Search for the cell housing the specified text and yield its (X, Y) center coordinate. 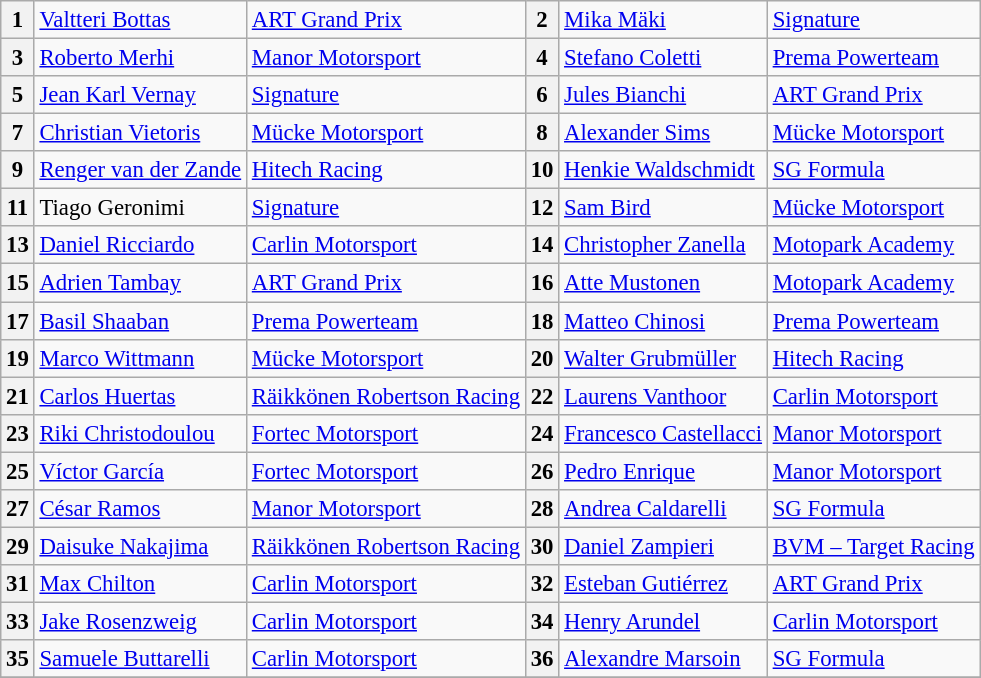
Atte Mustonen (664, 283)
Adrien Tambay (140, 283)
Daisuke Nakajima (140, 546)
9 (18, 170)
17 (18, 321)
15 (18, 283)
Samuele Buttarelli (140, 659)
Christopher Zanella (664, 245)
23 (18, 433)
18 (542, 321)
28 (542, 509)
Marco Wittmann (140, 358)
35 (18, 659)
3 (18, 58)
Pedro Enrique (664, 471)
4 (542, 58)
Mika Mäki (664, 20)
Henry Arundel (664, 621)
7 (18, 133)
Christian Vietoris (140, 133)
21 (18, 396)
Riki Christodoulou (140, 433)
Basil Shaaban (140, 321)
Carlos Huertas (140, 396)
31 (18, 584)
32 (542, 584)
BVM – Target Racing (874, 546)
10 (542, 170)
16 (542, 283)
11 (18, 208)
Víctor García (140, 471)
Alexandre Marsoin (664, 659)
Esteban Gutiérrez (664, 584)
Alexander Sims (664, 133)
Jean Karl Vernay (140, 95)
Daniel Ricciardo (140, 245)
1 (18, 20)
Tiago Geronimi (140, 208)
6 (542, 95)
Daniel Zampieri (664, 546)
13 (18, 245)
Laurens Vanthoor (664, 396)
Andrea Caldarelli (664, 509)
Max Chilton (140, 584)
24 (542, 433)
34 (542, 621)
14 (542, 245)
Matteo Chinosi (664, 321)
Jules Bianchi (664, 95)
Francesco Castellacci (664, 433)
8 (542, 133)
Stefano Coletti (664, 58)
Roberto Merhi (140, 58)
29 (18, 546)
Henkie Waldschmidt (664, 170)
Walter Grubmüller (664, 358)
27 (18, 509)
Jake Rosenzweig (140, 621)
2 (542, 20)
20 (542, 358)
25 (18, 471)
22 (542, 396)
33 (18, 621)
26 (542, 471)
19 (18, 358)
Valtteri Bottas (140, 20)
36 (542, 659)
12 (542, 208)
5 (18, 95)
Renger van der Zande (140, 170)
Sam Bird (664, 208)
César Ramos (140, 509)
30 (542, 546)
